Capture the cell that displays the provided text and extract its (x, y) central coordinate. 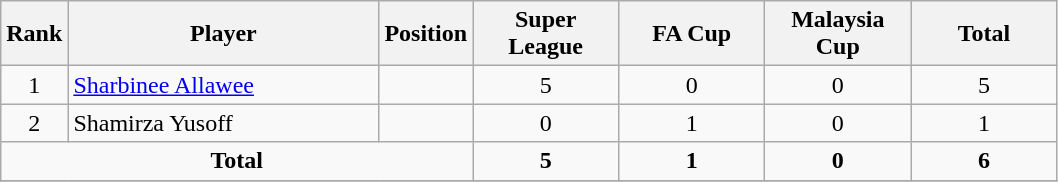
Player (224, 34)
Super League (546, 34)
6 (984, 161)
Position (426, 34)
Sharbinee Allawee (224, 85)
Rank (34, 34)
FA Cup (692, 34)
Shamirza Yusoff (224, 123)
2 (34, 123)
Malaysia Cup (838, 34)
